Return [X, Y] of the center of cell containing provided text 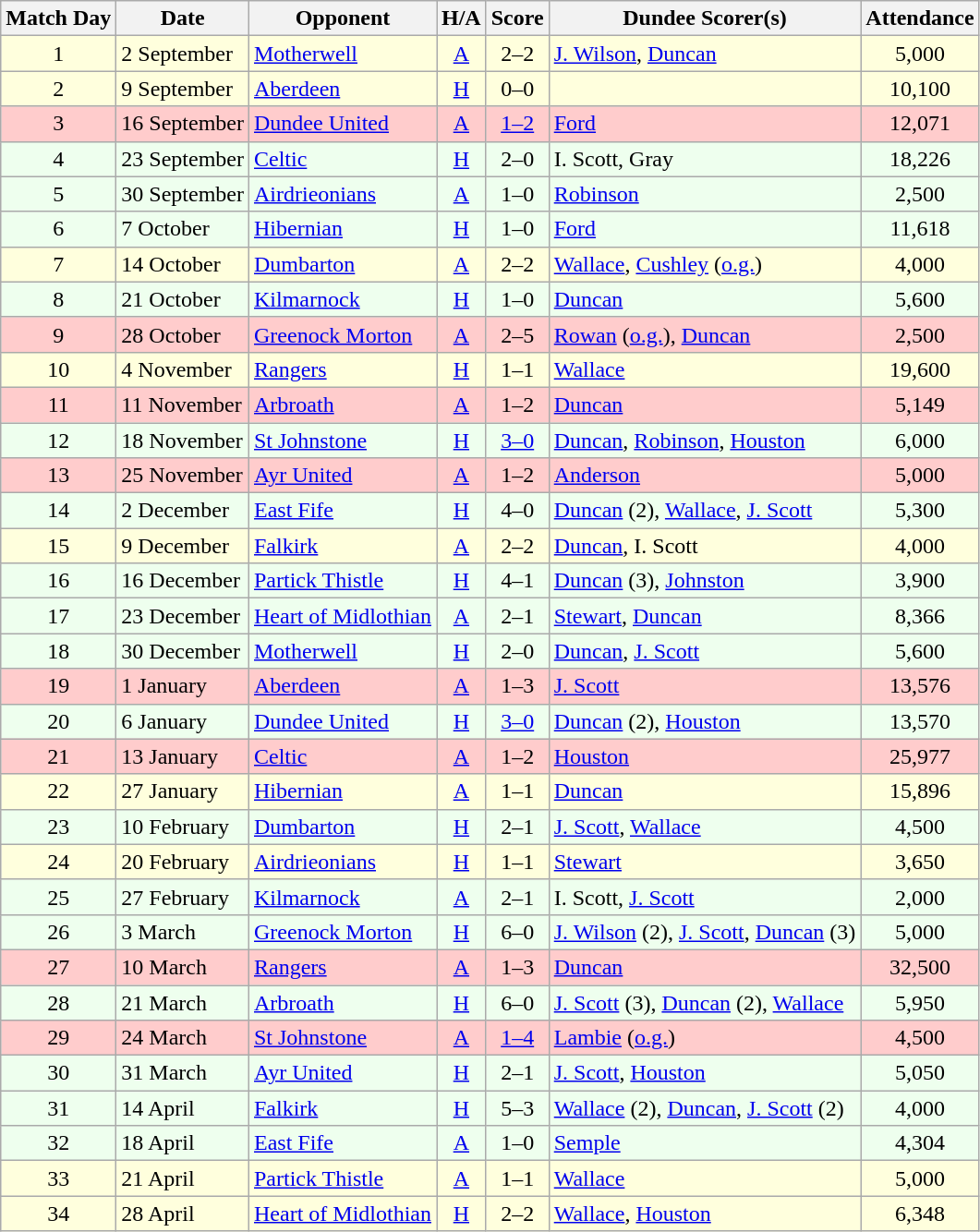
Semple [705, 1143]
25,977 [920, 756]
J. Wilson, Duncan [705, 54]
32 [59, 1143]
21 October [183, 299]
5,950 [920, 1002]
13,570 [920, 721]
1 [59, 54]
21 March [183, 1002]
2 [59, 89]
10,100 [920, 89]
13,576 [920, 686]
21 [59, 756]
Rowan (o.g.), Duncan [705, 334]
27 February [183, 897]
4 [59, 159]
Duncan (3), Johnston [705, 581]
3 March [183, 932]
1–4 [517, 1038]
5 [59, 194]
25 November [183, 476]
J. Scott [705, 686]
16 December [183, 581]
14 April [183, 1108]
34 [59, 1214]
Duncan, Robinson, Houston [705, 441]
17 [59, 616]
J. Scott, Wallace [705, 827]
32,500 [920, 967]
Date [183, 18]
6 [59, 229]
20 February [183, 862]
10 March [183, 967]
14 October [183, 264]
2–5 [517, 334]
6 January [183, 721]
Attendance [920, 18]
5,149 [920, 405]
31 March [183, 1073]
23 [59, 827]
30 September [183, 194]
28 April [183, 1214]
Duncan, I. Scott [705, 546]
Stewart, Duncan [705, 616]
2,000 [920, 897]
1 January [183, 686]
22 [59, 791]
11,618 [920, 229]
11 [59, 405]
28 [59, 1002]
31 [59, 1108]
8 [59, 299]
Wallace, Houston [705, 1214]
Duncan (2), Houston [705, 721]
6,000 [920, 441]
23 September [183, 159]
5,050 [920, 1073]
13 January [183, 756]
18 [59, 651]
I. Scott, Gray [705, 159]
Wallace (2), Duncan, J. Scott (2) [705, 1108]
14 [59, 511]
J. Wilson (2), J. Scott, Duncan (3) [705, 932]
20 [59, 721]
23 December [183, 616]
19 [59, 686]
3,900 [920, 581]
Stewart [705, 862]
24 March [183, 1038]
12,071 [920, 124]
3 [59, 124]
J. Scott (3), Duncan (2), Wallace [705, 1002]
Duncan (2), Wallace, J. Scott [705, 511]
15 [59, 546]
2 December [183, 511]
Lambie (o.g.) [705, 1038]
29 [59, 1038]
Robinson [705, 194]
H/A [461, 18]
18,226 [920, 159]
27 [59, 967]
Duncan, J. Scott [705, 651]
27 January [183, 791]
Houston [705, 756]
9 December [183, 546]
Anderson [705, 476]
30 [59, 1073]
30 December [183, 651]
8,366 [920, 616]
10 February [183, 827]
9 September [183, 89]
Dundee Scorer(s) [705, 18]
5,300 [920, 511]
33 [59, 1178]
24 [59, 862]
2 September [183, 54]
28 October [183, 334]
13 [59, 476]
4–1 [517, 581]
Opponent [342, 18]
6,348 [920, 1214]
25 [59, 897]
7 [59, 264]
26 [59, 932]
10 [59, 369]
0–0 [517, 89]
9 [59, 334]
4–0 [517, 511]
4 November [183, 369]
Score [517, 18]
12 [59, 441]
16 [59, 581]
16 September [183, 124]
18 April [183, 1143]
19,600 [920, 369]
21 April [183, 1178]
J. Scott, Houston [705, 1073]
7 October [183, 229]
Wallace, Cushley (o.g.) [705, 264]
11 November [183, 405]
3,650 [920, 862]
4,304 [920, 1143]
18 November [183, 441]
15,896 [920, 791]
5–3 [517, 1108]
Match Day [59, 18]
I. Scott, J. Scott [705, 897]
